For the text-containing cell, return its midpoint in (x, y) coordinate format. 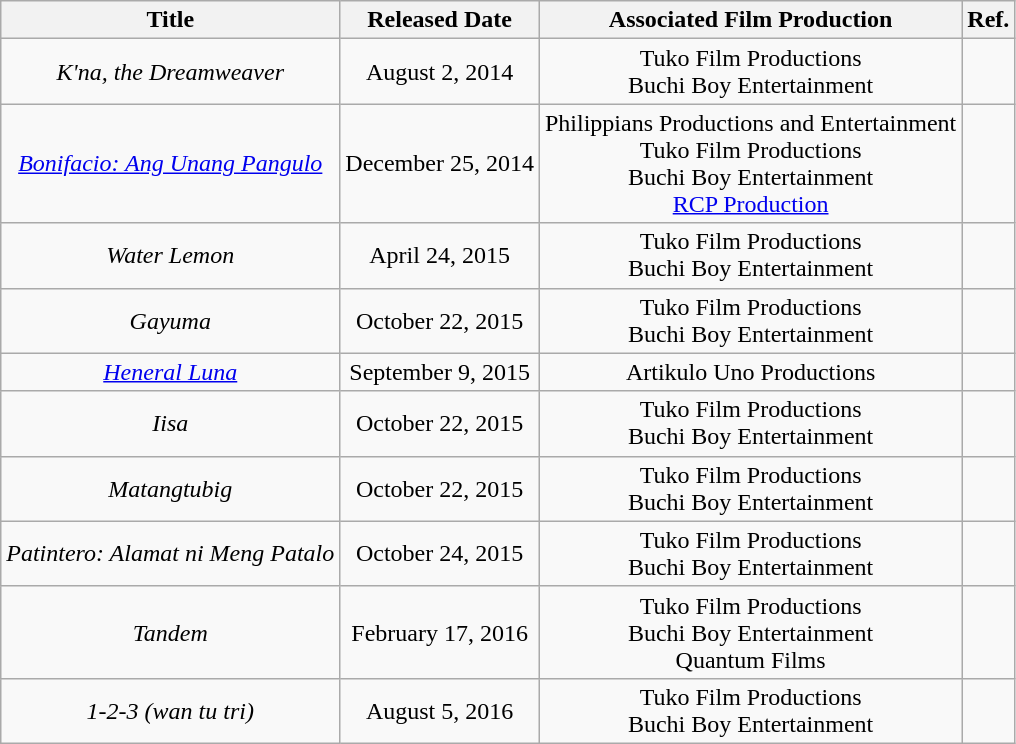
Released Date (440, 20)
Water Lemon (170, 256)
August 2, 2014 (440, 72)
K'na, the Dreamweaver (170, 72)
December 25, 2014 (440, 164)
Title (170, 20)
February 17, 2016 (440, 632)
Matangtubig (170, 488)
Tandem (170, 632)
Philippians Productions and Entertainment Tuko Film Productions Buchi Boy Entertainment RCP Production (750, 164)
Iisa (170, 424)
Patintero: Alamat ni Meng Patalo (170, 554)
August 5, 2016 (440, 710)
October 24, 2015 (440, 554)
Gayuma (170, 320)
Tuko Film Productions Buchi Boy Entertainment Quantum Films (750, 632)
April 24, 2015 (440, 256)
Ref. (988, 20)
Artikulo Uno Productions (750, 372)
Associated Film Production (750, 20)
September 9, 2015 (440, 372)
Bonifacio: Ang Unang Pangulo (170, 164)
1-2-3 (wan tu tri) (170, 710)
Heneral Luna (170, 372)
